Detect which cell encompasses the target text, then output its [X, Y] center coordinate. 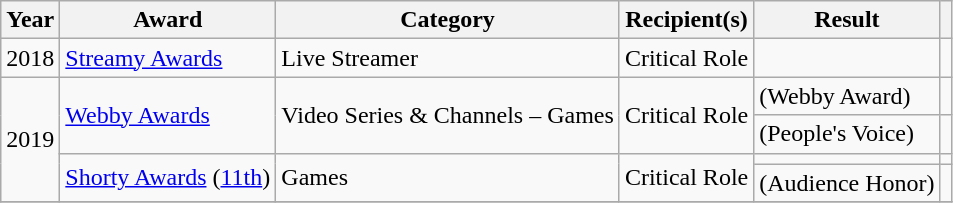
Video Series & Channels – Games [448, 115]
Recipient(s) [686, 20]
Category [448, 20]
Award [168, 20]
Streamy Awards [168, 58]
(People's Voice) [847, 134]
2019 [30, 140]
2018 [30, 58]
(Webby Award) [847, 96]
Shorty Awards (11th) [168, 178]
Result [847, 20]
Live Streamer [448, 58]
Games [448, 178]
Webby Awards [168, 115]
Year [30, 20]
(Audience Honor) [847, 183]
